Output the (X, Y) coordinate of the center of the cell containing the given text.  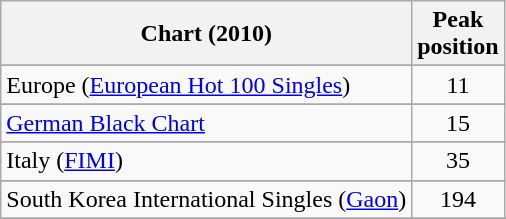
Italy (FIMI) (206, 161)
11 (458, 85)
German Black Chart (206, 123)
15 (458, 123)
Peakposition (458, 34)
Chart (2010) (206, 34)
South Korea International Singles (Gaon) (206, 199)
194 (458, 199)
Europe (European Hot 100 Singles) (206, 85)
35 (458, 161)
